Output the (x, y) coordinate of the center of the cell containing the given text.  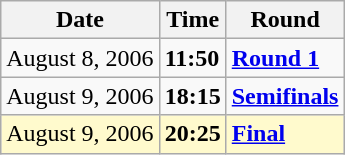
Round 1 (285, 58)
Round (285, 20)
August 8, 2006 (80, 58)
Final (285, 134)
11:50 (192, 58)
Semifinals (285, 96)
Date (80, 20)
Time (192, 20)
18:15 (192, 96)
20:25 (192, 134)
